Identify which cell holds the provided text, then report its (x, y) central coordinate. 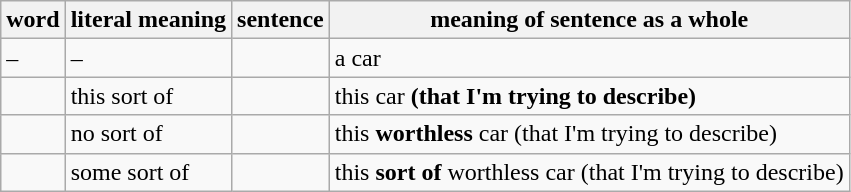
word (33, 20)
a car (589, 58)
meaning of sentence as a whole (589, 20)
this car (that I'm trying to describe) (589, 96)
literal meaning (148, 20)
this sort of (148, 96)
this sort of worthless car (that I'm trying to describe) (589, 172)
this worthless car (that I'm trying to describe) (589, 134)
sentence (281, 20)
no sort of (148, 134)
some sort of (148, 172)
